Scan for the cell matching the given text and deliver its (X, Y) coordinate at center. 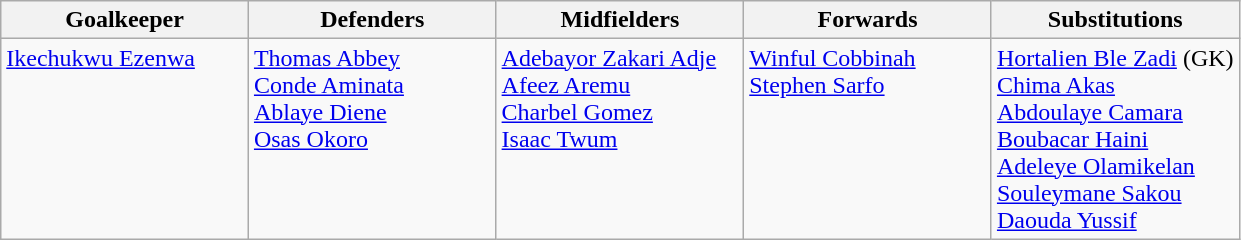
Ikechukwu Ezenwa (125, 139)
Adebayor Zakari Adje Afeez Aremu Charbel Gomez Isaac Twum (620, 139)
Defenders (372, 20)
Midfielders (620, 20)
Hortalien Ble Zadi (GK) Chima Akas Abdoulaye Camara Boubacar Haini Adeleye Olamikelan Souleymane Sakou Daouda Yussif (1115, 139)
Substitutions (1115, 20)
Goalkeeper (125, 20)
Thomas Abbey Conde Aminata Ablaye Diene Osas Okoro (372, 139)
Winful Cobbinah Stephen Sarfo (868, 139)
Forwards (868, 20)
